Scan for the cell matching the given text and deliver its [x, y] coordinate at center. 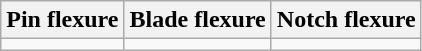
Blade flexure [198, 20]
Pin flexure [62, 20]
Notch flexure [346, 20]
